Identify which cell holds the provided text, then report its [x, y] central coordinate. 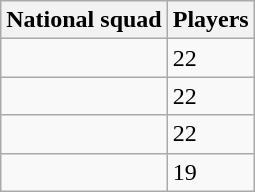
Players [210, 20]
19 [210, 172]
National squad [84, 20]
